For the text-containing cell, return its midpoint in [X, Y] coordinate format. 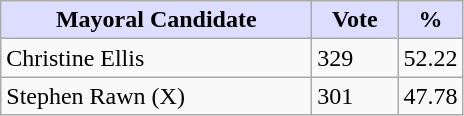
52.22 [430, 58]
329 [355, 58]
% [430, 20]
Mayoral Candidate [156, 20]
301 [355, 96]
Stephen Rawn (X) [156, 96]
Christine Ellis [156, 58]
47.78 [430, 96]
Vote [355, 20]
